Return [X, Y] of the center of cell containing provided text 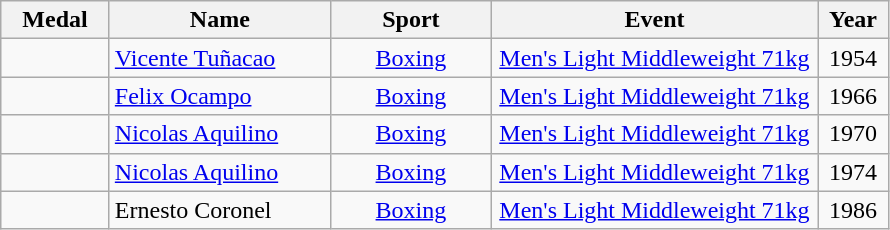
1986 [854, 210]
1966 [854, 96]
1954 [854, 58]
1974 [854, 172]
Ernesto Coronel [220, 210]
Medal [56, 20]
Event [654, 20]
1970 [854, 134]
Sport [410, 20]
Vicente Tuñacao [220, 58]
Name [220, 20]
Year [854, 20]
Felix Ocampo [220, 96]
